Output the [X, Y] coordinate of the center of the cell containing the given text.  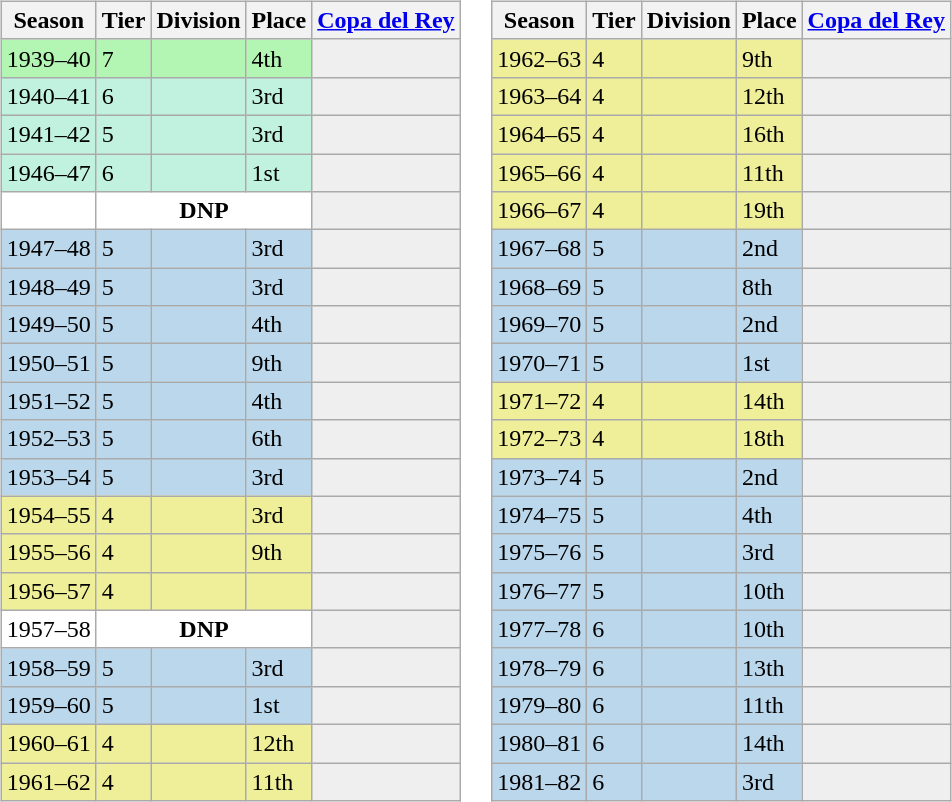
1961–62 [48, 781]
1959–60 [48, 705]
1960–61 [48, 743]
1964–65 [540, 134]
1952–53 [48, 439]
6th [279, 439]
1975–76 [540, 553]
1976–77 [540, 591]
1965–66 [540, 173]
1970–71 [540, 363]
1978–79 [540, 667]
1939–40 [48, 58]
1963–64 [540, 96]
1980–81 [540, 743]
1972–73 [540, 439]
1954–55 [48, 515]
1973–74 [540, 477]
18th [769, 439]
1967–68 [540, 249]
1955–56 [48, 553]
1941–42 [48, 134]
13th [769, 667]
1947–48 [48, 249]
1956–57 [48, 591]
1950–51 [48, 363]
19th [769, 211]
1958–59 [48, 667]
1953–54 [48, 477]
16th [769, 134]
1962–63 [540, 58]
1940–41 [48, 96]
1969–70 [540, 325]
1979–80 [540, 705]
1948–49 [48, 287]
7 [124, 58]
1946–47 [48, 173]
8th [769, 287]
1951–52 [48, 401]
1957–58 [48, 629]
1981–82 [540, 781]
1966–67 [540, 211]
1977–78 [540, 629]
1971–72 [540, 401]
1949–50 [48, 325]
1974–75 [540, 515]
1968–69 [540, 287]
